Output the (X, Y) coordinate of the center of the cell containing the given text.  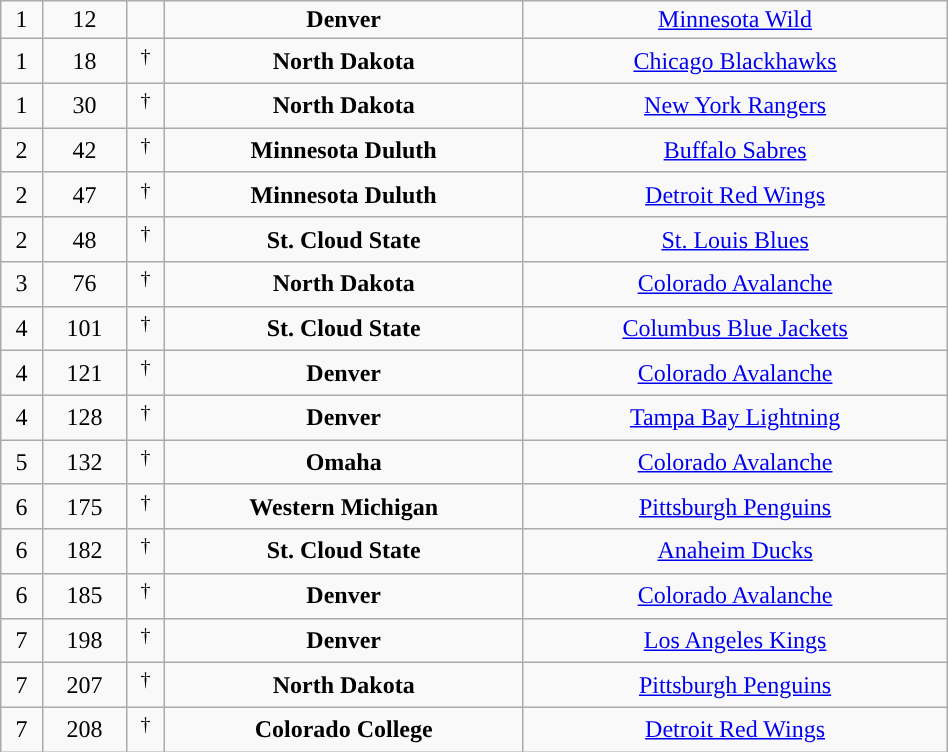
Tampa Bay Lightning (735, 418)
207 (84, 686)
18 (84, 62)
Los Angeles Kings (735, 640)
208 (84, 730)
St. Louis Blues (735, 240)
Colorado College (343, 730)
Columbus Blue Jackets (735, 328)
Anaheim Ducks (735, 552)
182 (84, 552)
3 (22, 284)
101 (84, 328)
76 (84, 284)
5 (22, 462)
Omaha (343, 462)
128 (84, 418)
48 (84, 240)
132 (84, 462)
47 (84, 194)
New York Rangers (735, 106)
Buffalo Sabres (735, 150)
198 (84, 640)
Minnesota Wild (735, 20)
42 (84, 150)
Western Michigan (343, 506)
185 (84, 596)
175 (84, 506)
Chicago Blackhawks (735, 62)
12 (84, 20)
30 (84, 106)
121 (84, 374)
